From the cell containing the given text, extract its center point as (x, y) coordinate. 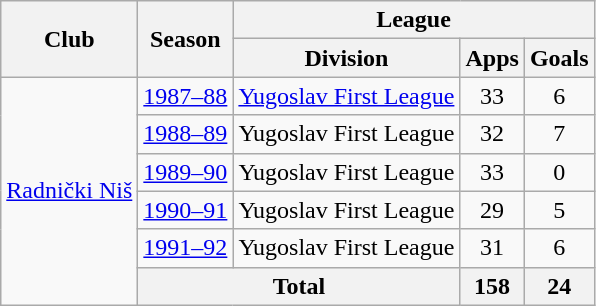
Goals (559, 58)
1988–89 (186, 134)
Club (70, 39)
31 (492, 248)
1989–90 (186, 172)
158 (492, 286)
0 (559, 172)
1991–92 (186, 248)
24 (559, 286)
32 (492, 134)
Apps (492, 58)
Total (299, 286)
Division (346, 58)
Season (186, 39)
1990–91 (186, 210)
7 (559, 134)
1987–88 (186, 96)
29 (492, 210)
5 (559, 210)
Radnički Niš (70, 191)
League (414, 20)
